Output the (X, Y) coordinate of the center of the cell containing the given text.  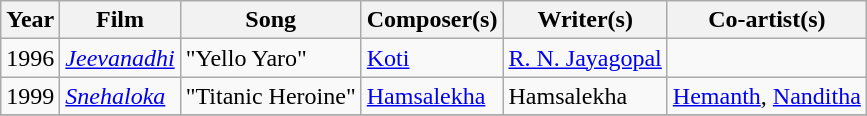
Hemanth, Nanditha (766, 96)
Film (120, 20)
Writer(s) (585, 20)
Composer(s) (432, 20)
Jeevanadhi (120, 58)
"Titanic Heroine" (270, 96)
Song (270, 20)
R. N. Jayagopal (585, 58)
Snehaloka (120, 96)
Year (30, 20)
1999 (30, 96)
1996 (30, 58)
Koti (432, 58)
Co-artist(s) (766, 20)
"Yello Yaro" (270, 58)
